From the cell containing the given text, extract its center point as [x, y] coordinate. 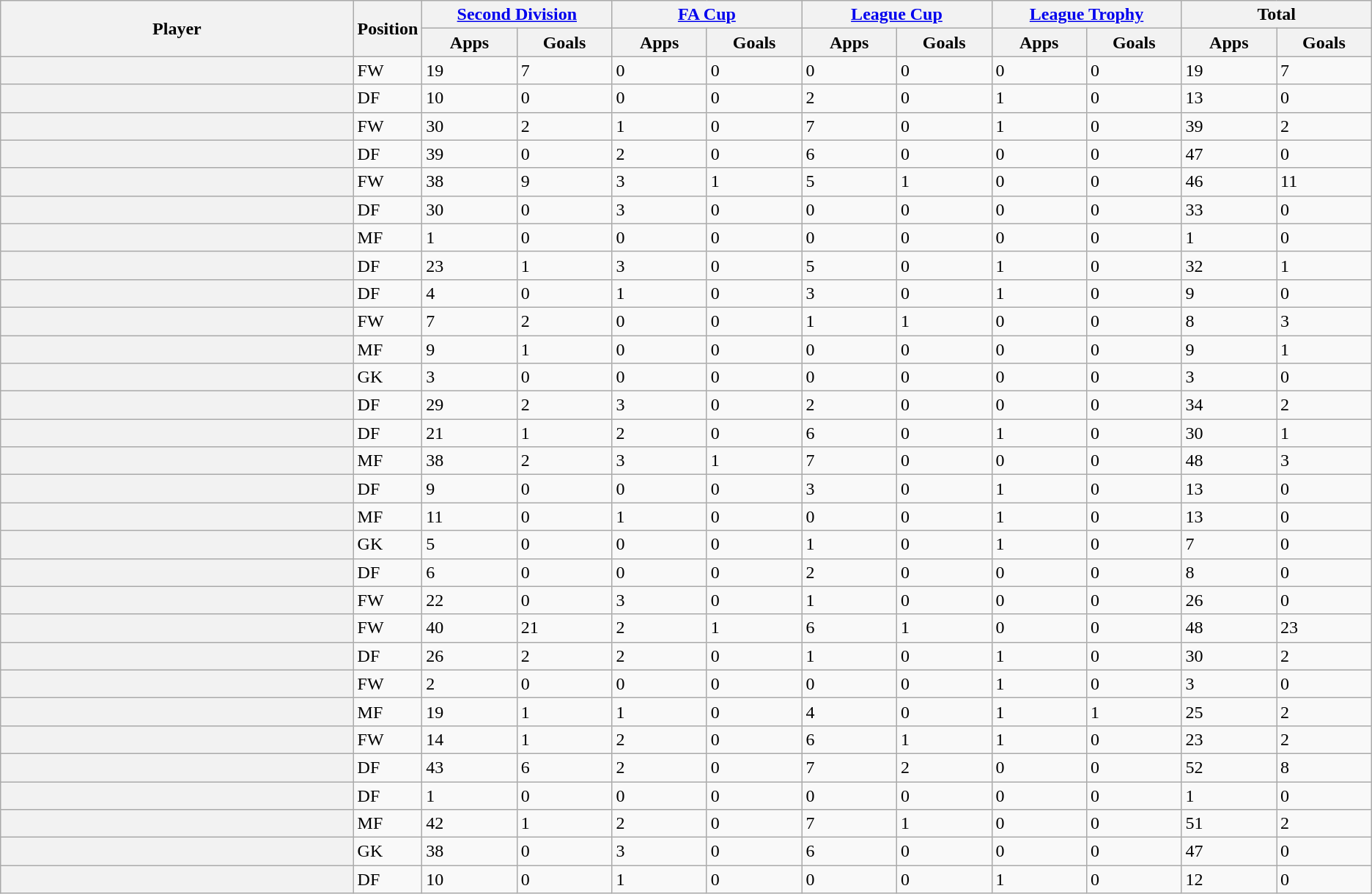
22 [469, 600]
29 [469, 405]
14 [469, 739]
Position [388, 29]
FA Cup [707, 15]
League Trophy [1086, 15]
12 [1228, 879]
25 [1228, 712]
43 [469, 767]
32 [1228, 265]
Player [177, 29]
33 [1228, 210]
52 [1228, 767]
League Cup [897, 15]
40 [469, 628]
Total [1277, 15]
51 [1228, 824]
42 [469, 824]
34 [1228, 405]
46 [1228, 182]
Second Division [517, 15]
